From the cell containing the given text, extract its center point as (x, y) coordinate. 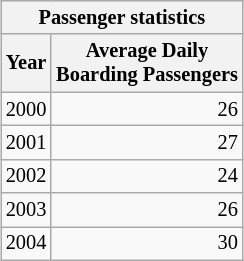
Average Daily Boarding Passengers (146, 63)
Passenger statistics (122, 17)
2000 (26, 109)
Year (26, 63)
2002 (26, 176)
2001 (26, 142)
24 (146, 176)
2004 (26, 243)
27 (146, 142)
2003 (26, 210)
30 (146, 243)
